Pinpoint the cell where the given text exists, returning its (x, y) midpoint coordinate. 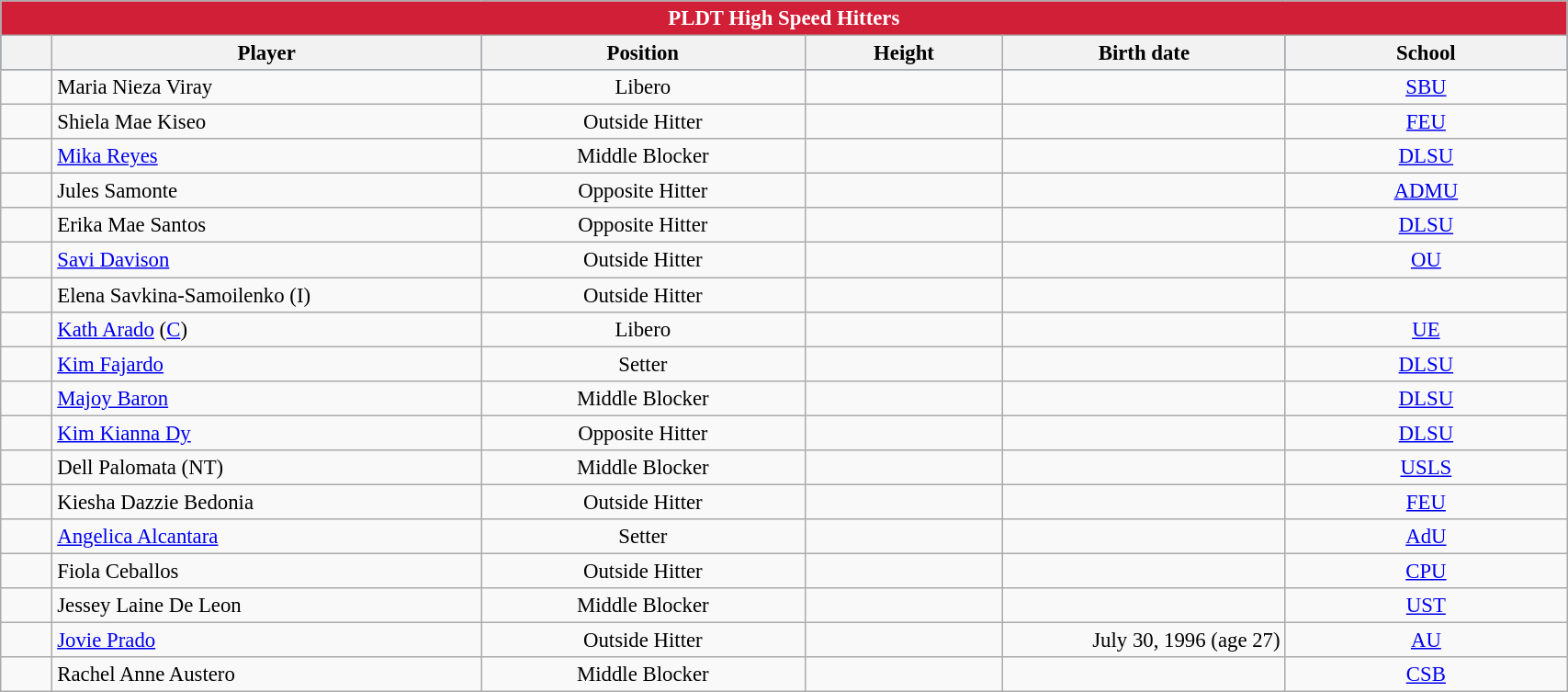
Fiola Ceballos (266, 571)
CPU (1426, 571)
UST (1426, 606)
Position (643, 53)
Elena Savkina-Samoilenko (I) (266, 295)
Majoy Baron (266, 398)
SBU (1426, 87)
Angelica Alcantara (266, 537)
Jessey Laine De Leon (266, 606)
July 30, 1996 (age 27) (1145, 641)
Birth date (1145, 53)
Player (266, 53)
PLDT High Speed Hitters (784, 18)
Kim Kianna Dy (266, 433)
Height (904, 53)
ADMU (1426, 191)
USLS (1426, 468)
Kath Arado (C) (266, 329)
Mika Reyes (266, 156)
AU (1426, 641)
Jules Samonte (266, 191)
Erika Mae Santos (266, 225)
School (1426, 53)
Shiela Mae Kiseo (266, 122)
Rachel Anne Austero (266, 675)
Dell Palomata (NT) (266, 468)
Maria Nieza Viray (266, 87)
AdU (1426, 537)
CSB (1426, 675)
OU (1426, 260)
Kim Fajardo (266, 364)
Jovie Prado (266, 641)
Savi Davison (266, 260)
UE (1426, 329)
Kiesha Dazzie Bedonia (266, 502)
